Identify which cell holds the provided text, then report its [X, Y] central coordinate. 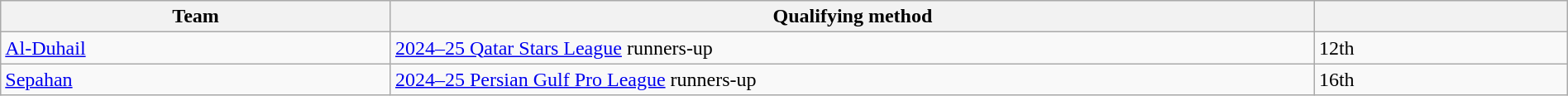
2024–25 Persian Gulf Pro League runners-up [852, 79]
Qualifying method [852, 17]
Al-Duhail [196, 48]
2024–25 Qatar Stars League runners-up [852, 48]
12th [1441, 48]
Team [196, 17]
16th [1441, 79]
Sepahan [196, 79]
